Search for the cell housing the specified text and yield its [X, Y] center coordinate. 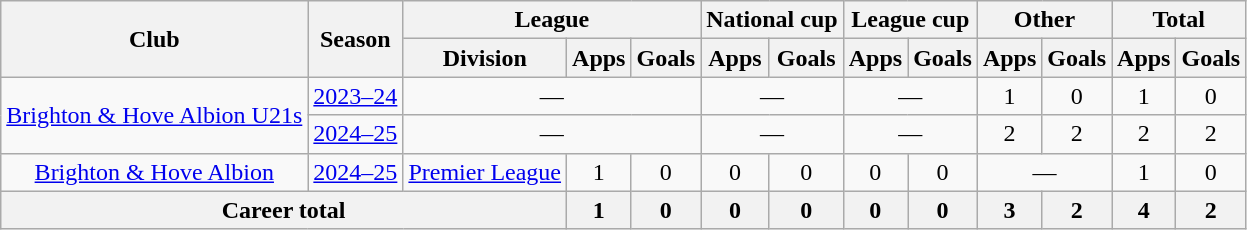
Season [356, 39]
League cup [910, 20]
Brighton & Hove Albion U21s [154, 115]
4 [1144, 210]
Division [485, 58]
Career total [284, 210]
Other [1044, 20]
League [552, 20]
3 [1009, 210]
Total [1179, 20]
Premier League [485, 172]
National cup [772, 20]
2023–24 [356, 96]
Brighton & Hove Albion [154, 172]
Club [154, 39]
